Capture the cell that displays the provided text and extract its [X, Y] central coordinate. 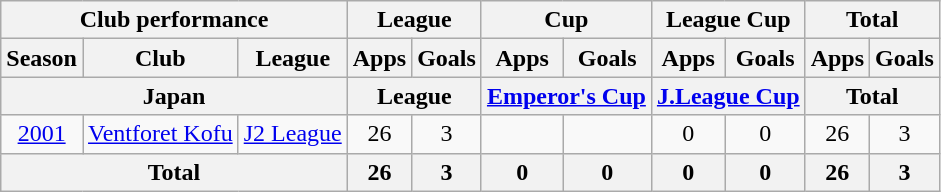
Season [42, 58]
Club performance [174, 20]
J2 League [292, 134]
League Cup [728, 20]
J.League Cup [728, 96]
Ventforet Kofu [160, 134]
Japan [174, 96]
2001 [42, 134]
Club [160, 58]
Cup [566, 20]
Emperor's Cup [566, 96]
